Detect which cell encompasses the target text, then output its [X, Y] center coordinate. 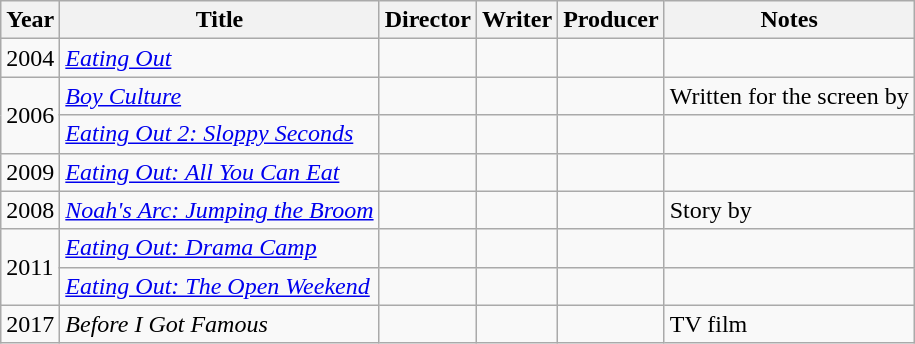
Eating Out: The Open Weekend [220, 286]
2006 [30, 115]
Story by [789, 210]
2017 [30, 324]
Boy Culture [220, 96]
Notes [789, 20]
Noah's Arc: Jumping the Broom [220, 210]
Title [220, 20]
Writer [516, 20]
Producer [612, 20]
Year [30, 20]
Eating Out: All You Can Eat [220, 172]
Eating Out 2: Sloppy Seconds [220, 134]
Written for the screen by [789, 96]
2011 [30, 267]
TV film [789, 324]
Before I Got Famous [220, 324]
2009 [30, 172]
2004 [30, 58]
2008 [30, 210]
Eating Out: Drama Camp [220, 248]
Director [428, 20]
Eating Out [220, 58]
